Pinpoint the cell where the given text exists, returning its [x, y] midpoint coordinate. 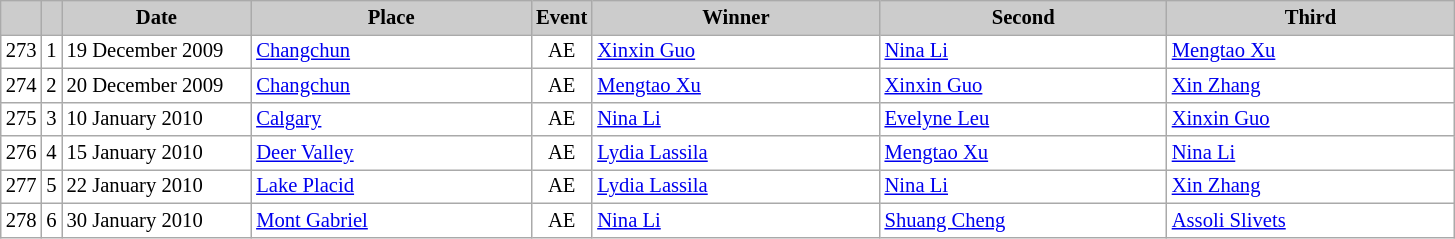
Second [1024, 17]
Calgary [391, 119]
277 [22, 186]
273 [22, 51]
Shuang Cheng [1024, 220]
20 December 2009 [157, 85]
Evelyne Leu [1024, 119]
Winner [736, 17]
6 [51, 220]
1 [51, 51]
19 December 2009 [157, 51]
275 [22, 119]
10 January 2010 [157, 119]
Lake Placid [391, 186]
274 [22, 85]
Assoli Slivets [1310, 220]
Mont Gabriel [391, 220]
278 [22, 220]
3 [51, 119]
Date [157, 17]
Deer Valley [391, 153]
Third [1310, 17]
22 January 2010 [157, 186]
Place [391, 17]
5 [51, 186]
4 [51, 153]
Event [562, 17]
15 January 2010 [157, 153]
276 [22, 153]
30 January 2010 [157, 220]
2 [51, 85]
